Search for the cell housing the specified text and yield its (X, Y) center coordinate. 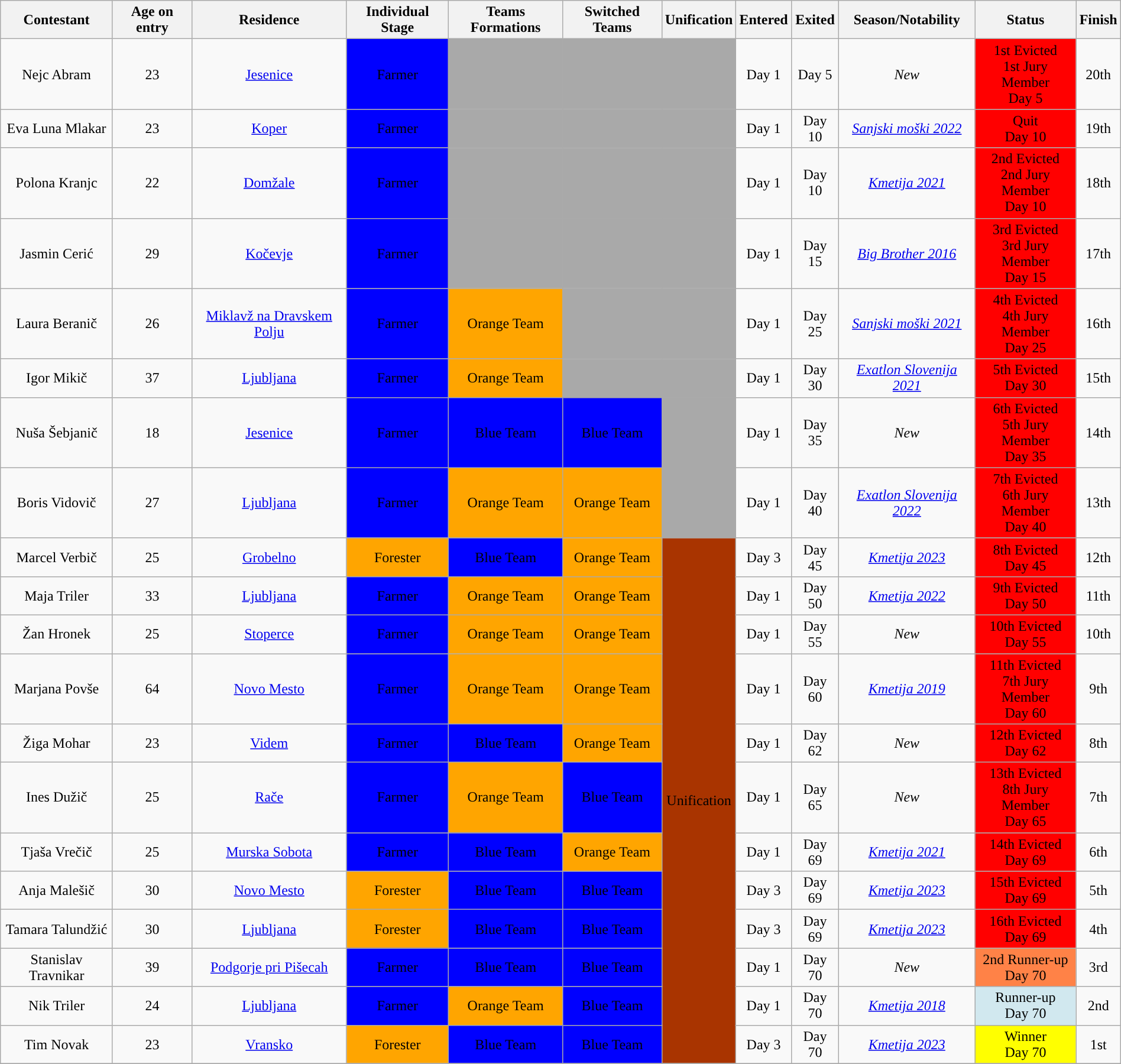
Murska Sobota (269, 852)
16th EvictedDay 69 (1025, 929)
6th Evicted5th Jury MemberDay 35 (1025, 433)
Jasmin Cerić (57, 253)
18th (1099, 183)
15th (1099, 378)
Nejc Abram (57, 74)
Finish (1099, 20)
Žiga Mohar (57, 744)
13th Evicted8th Jury MemberDay 65 (1025, 798)
WinnerDay 70 (1025, 1044)
2nd (1099, 1006)
12th (1099, 557)
39 (152, 967)
Day 35 (815, 433)
Kočevje (269, 253)
QuitDay 10 (1025, 129)
Day 55 (815, 634)
Vransko (269, 1044)
24 (152, 1006)
10th EvictedDay 55 (1025, 634)
Žan Hronek (57, 634)
Switched Teams (613, 20)
7th (1099, 798)
Day 60 (815, 689)
Residence (269, 20)
8th (1099, 744)
27 (152, 502)
20th (1099, 74)
Maja Triler (57, 596)
Day 30 (815, 378)
Grobelno (269, 557)
Day 25 (815, 324)
Podgorje pri Pišecah (269, 967)
14th (1099, 433)
1st Evicted1st Jury MemberDay 5 (1025, 74)
Exatlon Slovenija 2021 (907, 378)
37 (152, 378)
Sanjski moški 2022 (907, 129)
Big Brother 2016 (907, 253)
Igor Mikič (57, 378)
Videm (269, 744)
Exatlon Slovenija 2022 (907, 502)
2nd Runner-upDay 70 (1025, 967)
22 (152, 183)
Kmetija 2018 (907, 1006)
Marjana Povše (57, 689)
Sanjski moški 2021 (907, 324)
Kmetija 2022 (907, 596)
3rd (1099, 967)
12th EvictedDay 62 (1025, 744)
Exited (815, 20)
26 (152, 324)
9th EvictedDay 50 (1025, 596)
Marcel Verbič (57, 557)
Contestant (57, 20)
5th EvictedDay 30 (1025, 378)
Miklavž na Dravskem Polju (269, 324)
8th EvictedDay 45 (1025, 557)
Ines Dužič (57, 798)
1st (1099, 1044)
Season/Notability (907, 20)
11th (1099, 596)
Runner-upDay 70 (1025, 1006)
Age on entry (152, 20)
18 (152, 433)
10th (1099, 634)
Tjaša Vrečič (57, 852)
17th (1099, 253)
3rd Evicted3rd Jury MemberDay 15 (1025, 253)
Nik Triler (57, 1006)
7th Evicted6th Jury MemberDay 40 (1025, 502)
Status (1025, 20)
Tamara Talundžić (57, 929)
Entered (764, 20)
Stoperce (269, 634)
15th EvictedDay 69 (1025, 890)
Tim Novak (57, 1044)
4th Evicted4th Jury MemberDay 25 (1025, 324)
Boris Vidovič (57, 502)
6th (1099, 852)
4th (1099, 929)
Kmetija 2019 (907, 689)
13th (1099, 502)
Day 40 (815, 502)
9th (1099, 689)
Day 62 (815, 744)
19th (1099, 129)
Nuša Šebjanič (57, 433)
33 (152, 596)
Individual Stage (397, 20)
11th Evicted7th Jury MemberDay 60 (1025, 689)
Domžale (269, 183)
Day 15 (815, 253)
14th EvictedDay 69 (1025, 852)
Teams Formations (506, 20)
64 (152, 689)
Day 45 (815, 557)
Anja Malešič (57, 890)
16th (1099, 324)
Polona Kranjc (57, 183)
Day 50 (815, 596)
Rače (269, 798)
Stanislav Travnikar (57, 967)
Koper (269, 129)
5th (1099, 890)
2nd Evicted2nd Jury MemberDay 10 (1025, 183)
Eva Luna Mlakar (57, 129)
Day 5 (815, 74)
29 (152, 253)
Day 65 (815, 798)
Laura Beranič (57, 324)
